Locate the cell with the specified text and output its (X, Y) center coordinate. 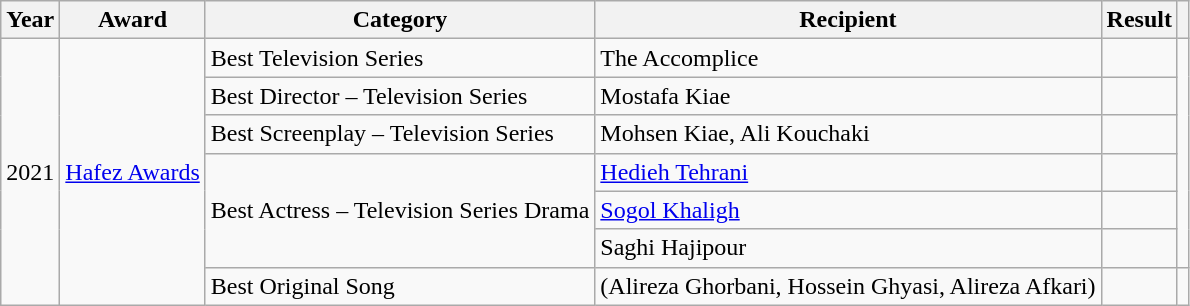
2021 (30, 172)
Hafez Awards (132, 172)
Category (400, 20)
Best Television Series (400, 58)
Best Original Song (400, 286)
Mohsen Kiae, Ali Kouchaki (848, 134)
(Alireza Ghorbani, Hossein Ghyasi, Alireza Afkari) (848, 286)
Mostafa Kiae (848, 96)
Year (30, 20)
Recipient (848, 20)
Saghi Hajipour (848, 248)
Best Director – Television Series (400, 96)
Sogol Khaligh (848, 210)
Result (1139, 20)
Best Screenplay – Television Series (400, 134)
The Accomplice (848, 58)
Best Actress – Television Series Drama (400, 210)
Award (132, 20)
Hedieh Tehrani (848, 172)
